Provide the (x, y) coordinate of the cell's center where the given text is located.  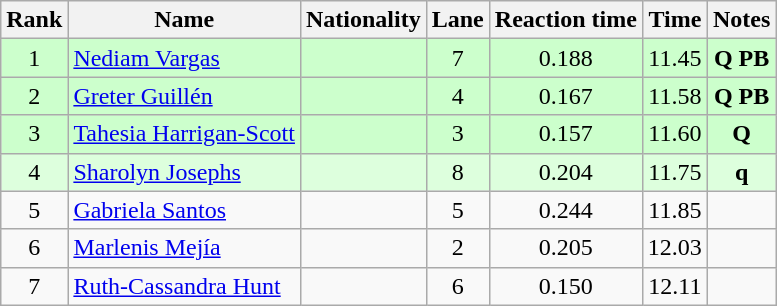
q (741, 172)
11.58 (674, 96)
Reaction time (566, 20)
Name (184, 20)
12.11 (674, 286)
Q (741, 134)
0.167 (566, 96)
Rank (34, 20)
Time (674, 20)
Nediam Vargas (184, 58)
11.45 (674, 58)
0.205 (566, 248)
0.150 (566, 286)
11.60 (674, 134)
0.204 (566, 172)
0.188 (566, 58)
Marlenis Mejía (184, 248)
0.157 (566, 134)
0.244 (566, 210)
Sharolyn Josephs (184, 172)
8 (458, 172)
Ruth-Cassandra Hunt (184, 286)
Lane (458, 20)
1 (34, 58)
Greter Guillén (184, 96)
Notes (741, 20)
Tahesia Harrigan-Scott (184, 134)
11.75 (674, 172)
Gabriela Santos (184, 210)
Nationality (363, 20)
11.85 (674, 210)
12.03 (674, 248)
